Capture the cell that displays the provided text and extract its [x, y] central coordinate. 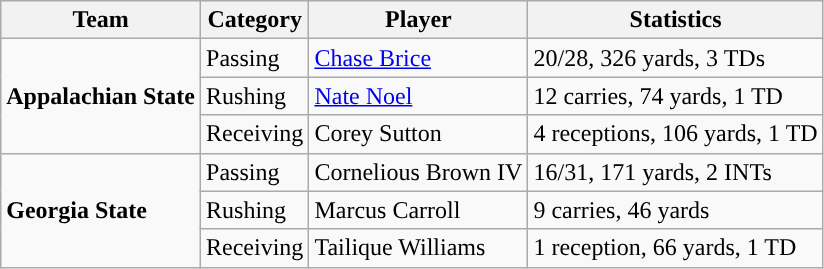
4 receptions, 106 yards, 1 TD [676, 134]
12 carries, 74 yards, 1 TD [676, 96]
Georgia State [101, 210]
Chase Brice [418, 58]
Tailique Williams [418, 248]
Player [418, 20]
16/31, 171 yards, 2 INTs [676, 172]
Corey Sutton [418, 134]
Nate Noel [418, 96]
Cornelious Brown IV [418, 172]
Team [101, 20]
Statistics [676, 20]
Category [255, 20]
1 reception, 66 yards, 1 TD [676, 248]
Marcus Carroll [418, 210]
Appalachian State [101, 96]
9 carries, 46 yards [676, 210]
20/28, 326 yards, 3 TDs [676, 58]
